Pinpoint the cell where the given text exists, returning its [X, Y] midpoint coordinate. 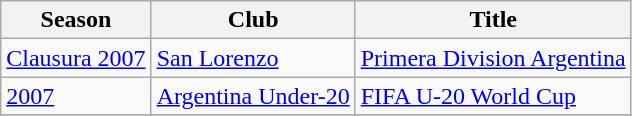
Title [493, 20]
Argentina Under-20 [253, 96]
San Lorenzo [253, 58]
Season [76, 20]
Primera Division Argentina [493, 58]
FIFA U-20 World Cup [493, 96]
Clausura 2007 [76, 58]
2007 [76, 96]
Club [253, 20]
